Detect which cell encompasses the target text, then output its [x, y] center coordinate. 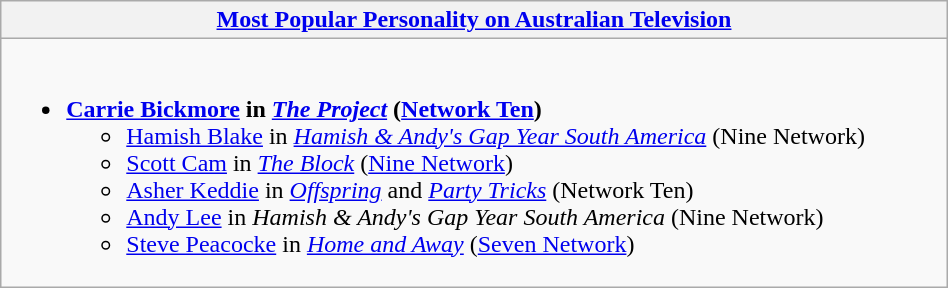
Most Popular Personality on Australian Television [474, 20]
